Output the [x, y] coordinate of the center of the cell containing the given text.  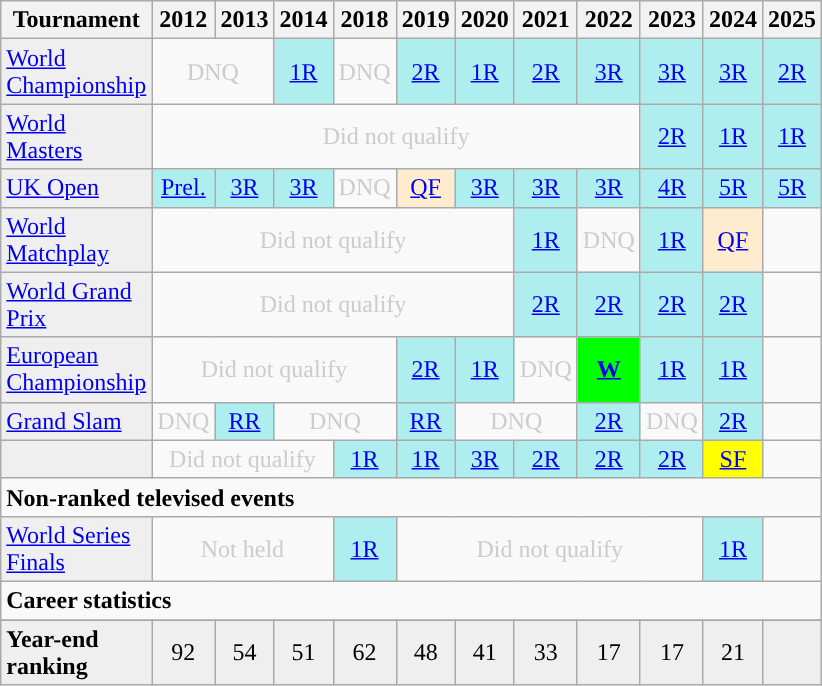
2014 [304, 20]
2020 [484, 20]
2022 [608, 20]
World Grand Prix [76, 304]
SF [732, 459]
21 [732, 652]
World Championship [76, 72]
World Series Finals [76, 548]
UK Open [76, 188]
2012 [184, 20]
92 [184, 652]
Year-end ranking [76, 652]
62 [364, 652]
2023 [672, 20]
World Matchplay [76, 240]
2024 [732, 20]
2025 [792, 20]
48 [426, 652]
Grand Slam [76, 421]
Prel. [184, 188]
Not held [242, 548]
World Masters [76, 136]
41 [484, 652]
54 [244, 652]
33 [546, 652]
European Championship [76, 370]
Tournament [76, 20]
2013 [244, 20]
2018 [364, 20]
51 [304, 652]
2019 [426, 20]
2021 [546, 20]
Career statistics [412, 600]
W [608, 370]
4R [672, 188]
Non-ranked televised events [412, 497]
